Find where the given text appears and provide that cell's center as [X, Y] coordinate. 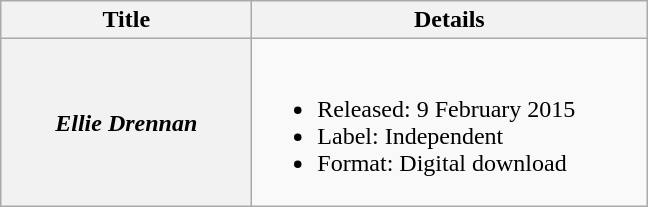
Details [450, 20]
Title [126, 20]
Released: 9 February 2015Label: IndependentFormat: Digital download [450, 122]
Ellie Drennan [126, 122]
